Provide the (x, y) coordinate of the cell's center where the given text is located.  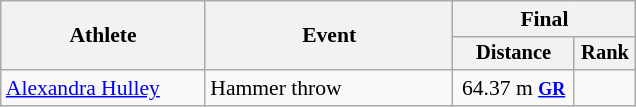
Athlete (104, 36)
Distance (514, 54)
Final (544, 19)
Event (329, 36)
Rank (605, 54)
Hammer throw (329, 88)
64.37 m GR (514, 88)
Alexandra Hulley (104, 88)
